Search for the cell housing the specified text and yield its (x, y) center coordinate. 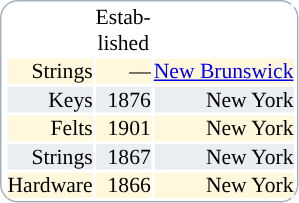
1901 (124, 129)
New Brunswick (224, 71)
— (124, 71)
1867 (124, 157)
Hardware (50, 185)
Felts (50, 129)
1866 (124, 185)
1876 (124, 100)
Estab-lished (124, 30)
Keys (50, 100)
